Provide the (x, y) coordinate of the cell's center where the given text is located.  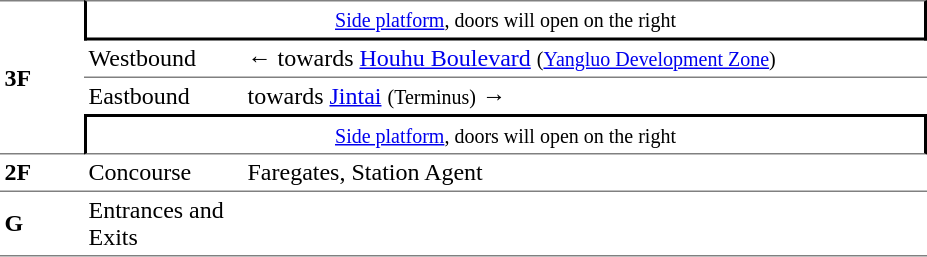
Faregates, Station Agent (585, 173)
Entrances and Exits (164, 224)
Westbound (164, 58)
Eastbound (164, 95)
2F (42, 173)
3F (42, 77)
← towards Houhu Boulevard (Yangluo Development Zone) (585, 58)
Concourse (164, 173)
towards Jintai (Terminus) → (585, 95)
G (42, 224)
